Provide the (x, y) coordinate of the cell's center where the given text is located.  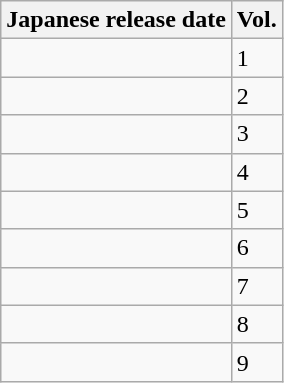
9 (256, 362)
8 (256, 324)
1 (256, 58)
Vol. (256, 20)
6 (256, 248)
Japanese release date (116, 20)
5 (256, 210)
3 (256, 134)
2 (256, 96)
7 (256, 286)
4 (256, 172)
